For the text-containing cell, return its midpoint in [X, Y] coordinate format. 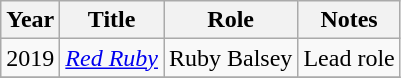
Ruby Balsey [231, 58]
Notes [349, 20]
Lead role [349, 58]
Title [112, 20]
Year [30, 20]
2019 [30, 58]
Red Ruby [112, 58]
Role [231, 20]
